Scan for the cell matching the given text and deliver its [X, Y] coordinate at center. 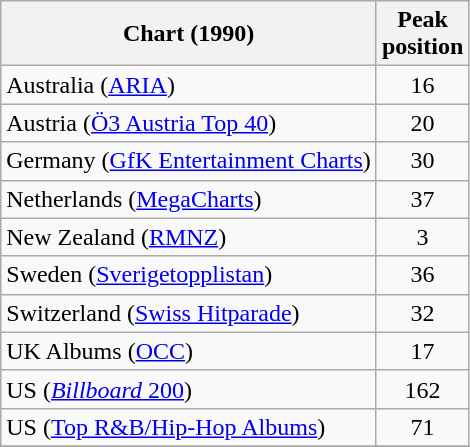
US (Top R&B/Hip-Hop Albums) [189, 427]
Chart (1990) [189, 34]
New Zealand (RMNZ) [189, 237]
71 [422, 427]
Germany (GfK Entertainment Charts) [189, 161]
US (Billboard 200) [189, 389]
20 [422, 123]
Netherlands (MegaCharts) [189, 199]
162 [422, 389]
36 [422, 275]
Australia (ARIA) [189, 85]
Switzerland (Swiss Hitparade) [189, 313]
17 [422, 351]
UK Albums (OCC) [189, 351]
37 [422, 199]
Austria (Ö3 Austria Top 40) [189, 123]
32 [422, 313]
3 [422, 237]
16 [422, 85]
Sweden (Sverigetopplistan) [189, 275]
30 [422, 161]
Peakposition [422, 34]
